Detect which cell encompasses the target text, then output its [x, y] center coordinate. 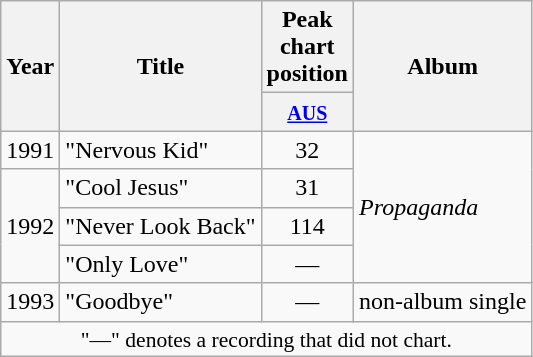
"—" denotes a recording that did not chart. [266, 339]
114 [307, 226]
"Never Look Back" [160, 226]
1992 [30, 226]
31 [307, 188]
AUS [307, 112]
Album [443, 66]
Peak chartposition [307, 47]
"Nervous Kid" [160, 150]
1991 [30, 150]
Year [30, 66]
non-album single [443, 302]
32 [307, 150]
Title [160, 66]
1993 [30, 302]
"Only Love" [160, 264]
Propaganda [443, 207]
"Goodbye" [160, 302]
"Cool Jesus" [160, 188]
